Output the (x, y) coordinate of the center of the cell containing the given text.  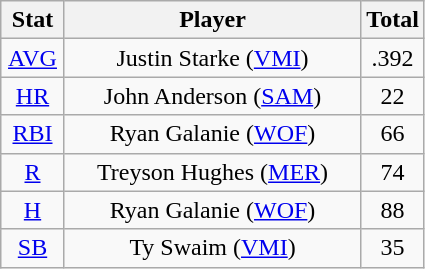
88 (393, 210)
R (33, 172)
Justin Starke (VMI) (212, 58)
66 (393, 134)
H (33, 210)
Total (393, 20)
Stat (33, 20)
SB (33, 248)
AVG (33, 58)
Treyson Hughes (MER) (212, 172)
35 (393, 248)
.392 (393, 58)
Ty Swaim (VMI) (212, 248)
RBI (33, 134)
74 (393, 172)
John Anderson (SAM) (212, 96)
Player (212, 20)
HR (33, 96)
22 (393, 96)
